Detect which cell encompasses the target text, then output its (x, y) center coordinate. 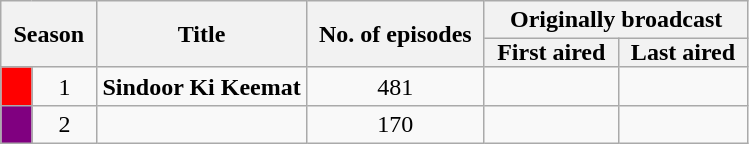
No. of episodes (395, 34)
481 (395, 86)
1 (64, 86)
2 (64, 124)
Originally broadcast (616, 20)
Season (49, 34)
Title (202, 34)
First aired (551, 53)
Last aired (683, 53)
Sindoor Ki Keemat (202, 86)
170 (395, 124)
